Capture the cell that displays the provided text and extract its (x, y) central coordinate. 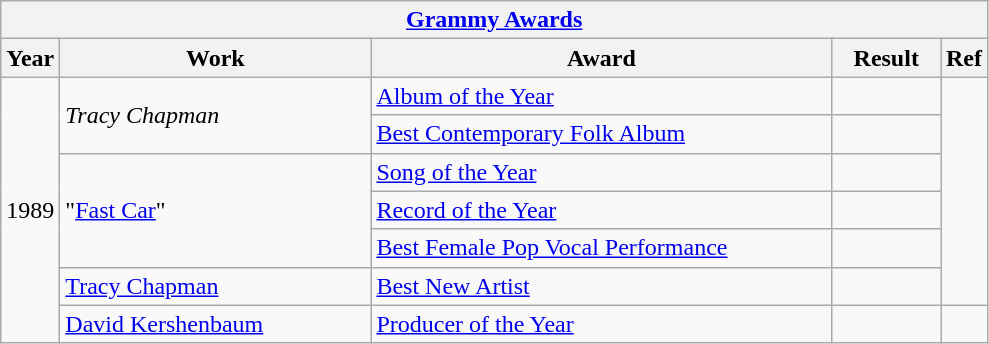
David Kershenbaum (216, 324)
Song of the Year (602, 172)
Ref (964, 58)
1989 (30, 210)
Best Female Pop Vocal Performance (602, 248)
Album of the Year (602, 96)
Grammy Awards (494, 20)
Work (216, 58)
Award (602, 58)
Record of the Year (602, 210)
Result (886, 58)
Year (30, 58)
Best Contemporary Folk Album (602, 134)
Best New Artist (602, 286)
Producer of the Year (602, 324)
"Fast Car" (216, 210)
